Identify which cell holds the provided text, then report its [X, Y] central coordinate. 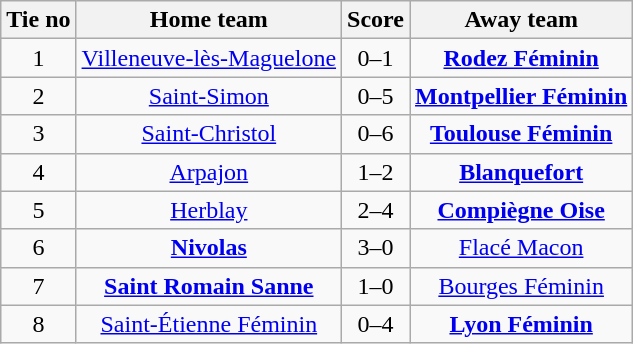
Saint Romain Sanne [209, 286]
Blanquefort [522, 172]
0–6 [376, 134]
Rodez Féminin [522, 58]
0–4 [376, 324]
Villeneuve-lès-Maguelone [209, 58]
Tie no [38, 20]
Away team [522, 20]
Bourges Féminin [522, 286]
Toulouse Féminin [522, 134]
Saint-Christol [209, 134]
Montpellier Féminin [522, 96]
7 [38, 286]
Arpajon [209, 172]
Home team [209, 20]
Score [376, 20]
4 [38, 172]
3 [38, 134]
Saint-Simon [209, 96]
Herblay [209, 210]
3–0 [376, 248]
2 [38, 96]
1–2 [376, 172]
Saint-Étienne Féminin [209, 324]
5 [38, 210]
0–1 [376, 58]
Nivolas [209, 248]
2–4 [376, 210]
0–5 [376, 96]
Compiègne Oise [522, 210]
1–0 [376, 286]
6 [38, 248]
8 [38, 324]
1 [38, 58]
Flacé Macon [522, 248]
Lyon Féminin [522, 324]
